Provide the (x, y) coordinate of the cell's center where the given text is located.  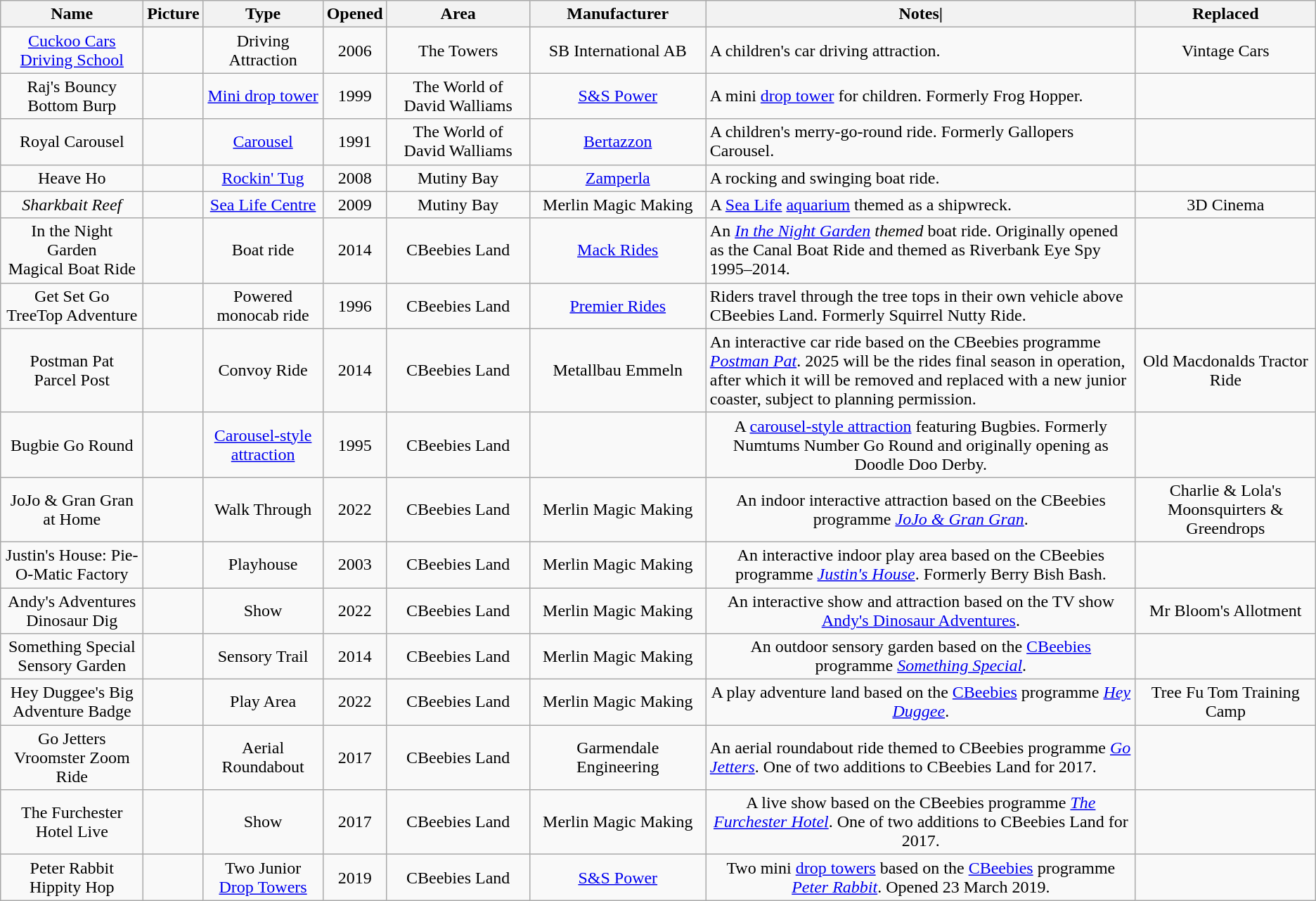
Area (458, 14)
Boat ride (263, 250)
Bugbie Go Round (72, 445)
An interactive show and attraction based on the TV show Andy's Dinosaur Adventures. (921, 611)
2019 (354, 878)
Mack Rides (617, 250)
Premier Rides (617, 305)
Driving Attraction (263, 51)
A live show based on the CBeebies programme The Furchester Hotel. One of two additions to CBeebies Land for 2017. (921, 822)
Name (72, 14)
Vintage Cars (1225, 51)
Powered monocab ride (263, 305)
Raj's Bouncy Bottom Burp (72, 96)
Notes| (921, 14)
Go Jetters Vroomster Zoom Ride (72, 758)
The Furchester Hotel Live (72, 822)
Two mini drop towers based on the CBeebies programme Peter Rabbit. Opened 23 March 2019. (921, 878)
Carousel (263, 142)
Riders travel through the tree tops in their own vehicle above CBeebies Land. Formerly Squirrel Nutty Ride. (921, 305)
An outdoor sensory garden based on the CBeebies programme Something Special. (921, 657)
2003 (354, 564)
1991 (354, 142)
Mr Bloom's Allotment (1225, 611)
An indoor interactive attraction based on the CBeebies programme JoJo & Gran Gran. (921, 509)
Manufacturer (617, 14)
The Towers (458, 51)
Rockin' Tug (263, 178)
Get Set GoTreeTop Adventure (72, 305)
Opened (354, 14)
2006 (354, 51)
A children's merry-go-round ride. Formerly Gallopers Carousel. (921, 142)
Royal Carousel (72, 142)
Sharkbait Reef (72, 205)
Carousel-style attraction (263, 445)
Play Area (263, 702)
Zamperla (617, 178)
Tree Fu Tom Training Camp (1225, 702)
A Sea Life aquarium themed as a shipwreck. (921, 205)
Mini drop tower (263, 96)
Convoy Ride (263, 370)
Andy's Adventures Dinosaur Dig (72, 611)
A carousel-style attraction featuring Bugbies. Formerly Numtums Number Go Round and originally opening as Doodle Doo Derby. (921, 445)
Two Junior Drop Towers (263, 878)
Metallbau Emmeln (617, 370)
A play adventure land based on the CBeebies programme Hey Duggee. (921, 702)
1999 (354, 96)
A rocking and swinging boat ride. (921, 178)
2009 (354, 205)
A mini drop tower for children. Formerly Frog Hopper. (921, 96)
1995 (354, 445)
3D Cinema (1225, 205)
An aerial roundabout ride themed to CBeebies programme Go Jetters. One of two additions to CBeebies Land for 2017. (921, 758)
Aerial Roundabout (263, 758)
Charlie & Lola's Moonsquirters & Greendrops (1225, 509)
Picture (173, 14)
Walk Through (263, 509)
An interactive indoor play area based on the CBeebies programme Justin's House. Formerly Berry Bish Bash. (921, 564)
A children's car driving attraction. (921, 51)
Postman PatParcel Post (72, 370)
Playhouse (263, 564)
JoJo & Gran Gran at Home (72, 509)
Replaced (1225, 14)
Sensory Trail (263, 657)
Cuckoo Cars Driving School (72, 51)
Old Macdonalds Tractor Ride (1225, 370)
In the Night GardenMagical Boat Ride (72, 250)
Bertazzon (617, 142)
Justin's House: Pie-O-Matic Factory (72, 564)
SB International AB (617, 51)
Heave Ho (72, 178)
Hey Duggee's Big Adventure Badge (72, 702)
Type (263, 14)
2008 (354, 178)
An In the Night Garden themed boat ride. Originally opened as the Canal Boat Ride and themed as Riverbank Eye Spy 1995–2014. (921, 250)
Sea Life Centre (263, 205)
Peter Rabbit Hippity Hop (72, 878)
1996 (354, 305)
Garmendale Engineering (617, 758)
Something Special Sensory Garden (72, 657)
